From the cell containing the given text, extract its center point as [X, Y] coordinate. 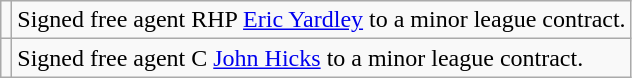
Signed free agent RHP Eric Yardley to a minor league contract. [322, 20]
Signed free agent C John Hicks to a minor league contract. [322, 58]
